Find where the given text appears and provide that cell's center as (x, y) coordinate. 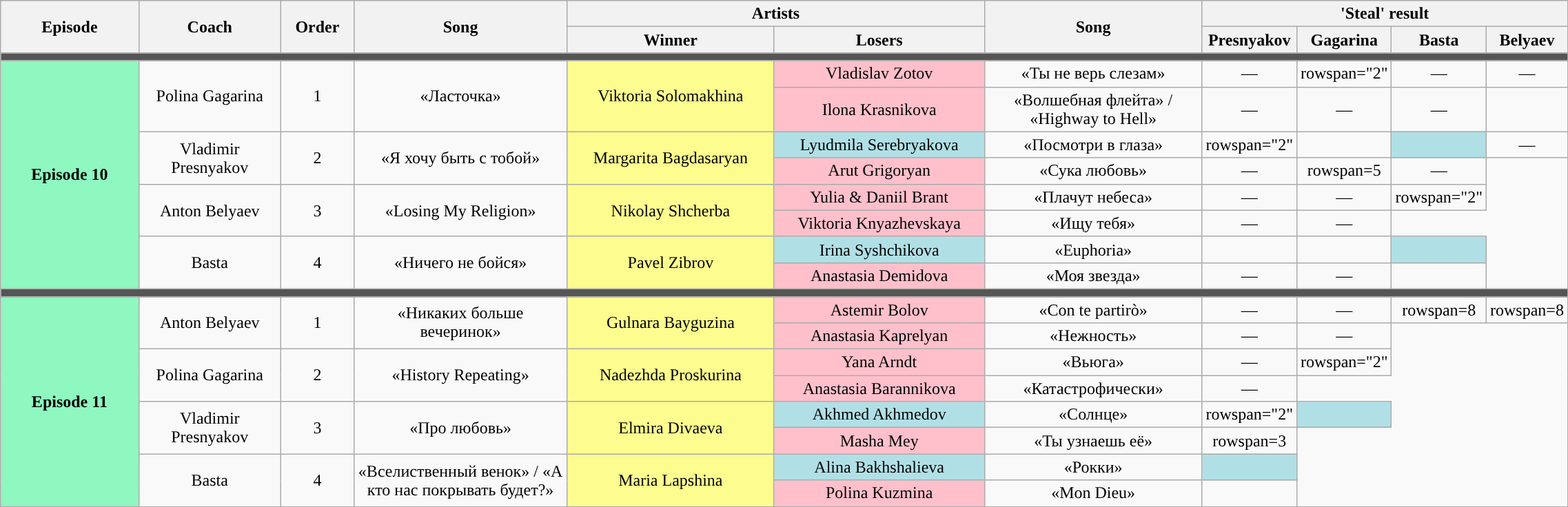
«Вьюга» (1093, 362)
«Посмотри в глаза» (1093, 145)
Ilona Krasnikova (879, 109)
Presnyakov (1250, 40)
Yana Arndt (879, 362)
«History Repeating» (460, 375)
rowspan=3 (1250, 441)
«Про любовь» (460, 428)
Alina Bakhshalieva (879, 467)
«Ласточка» (460, 96)
«Плачут небеса» (1093, 197)
Anastasia Kaprelyan (879, 336)
«Вселиственный венок» / «А кто нас покрывать будет?» (460, 480)
Akhmed Akhmedov (879, 415)
Gagarina (1344, 40)
«Нежность» (1093, 336)
Anastasia Demidova (879, 276)
«Моя звезда» (1093, 276)
«Euphoria» (1093, 249)
Order (317, 27)
Margarita Bagdasaryan (671, 158)
Masha Mey (879, 441)
«Losing My Religion» (460, 210)
Losers (879, 40)
Artists (776, 14)
Anastasia Barannikova (879, 389)
«Рокки» (1093, 467)
Gulnara Bayguzina (671, 322)
Nadezhda Proskurina (671, 375)
Pavel Zibrov (671, 262)
Irina Syshchikova (879, 249)
«Никаких больше вечеринок» (460, 322)
«Я хочу быть с тобой» (460, 158)
«Con te partirò» (1093, 309)
Lyudmila Serebryakova (879, 145)
Yulia & Daniil Brant (879, 197)
«Катастрофически» (1093, 389)
Polina Kuzmina (879, 493)
«Ты узнаешь её» (1093, 441)
«Ничего не бойся» (460, 262)
rowspan=5 (1344, 171)
Episode 10 (70, 175)
Coach (210, 27)
Episode 11 (70, 401)
Viktoria Solomakhina (671, 96)
«Ты не верь слезам» (1093, 74)
Maria Lapshina (671, 480)
Vladislav Zotov (879, 74)
Belyaev (1527, 40)
Elmira Divaeva (671, 428)
Viktoria Knyazhevskaya (879, 223)
Winner (671, 40)
Nikolay Shcherba (671, 210)
'Steal' result (1385, 14)
Arut Grigoryan (879, 171)
«Солнце» (1093, 415)
«Сука любовь» (1093, 171)
Astemir Bolov (879, 309)
Episode (70, 27)
«Волшебная флейта» / «Highway to Hell» (1093, 109)
«Mon Dieu» (1093, 493)
«Ищу тебя» (1093, 223)
